Return (x, y) of the center of cell containing provided text 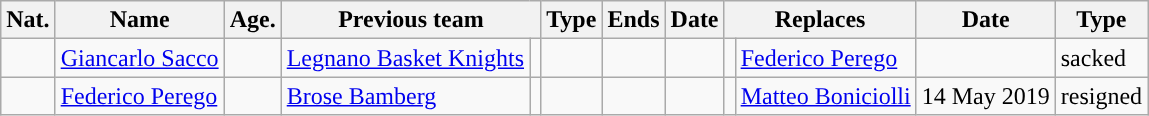
14 May 2019 (986, 96)
Giancarlo Sacco (140, 58)
Name (140, 20)
Nat. (28, 20)
Matteo Boniciolli (826, 96)
Replaces (820, 20)
Legnano Basket Knights (405, 58)
Brose Bamberg (405, 96)
Previous team (410, 20)
Age. (252, 20)
resigned (1101, 96)
sacked (1101, 58)
Ends (634, 20)
